Return [x, y] of the center of cell containing provided text 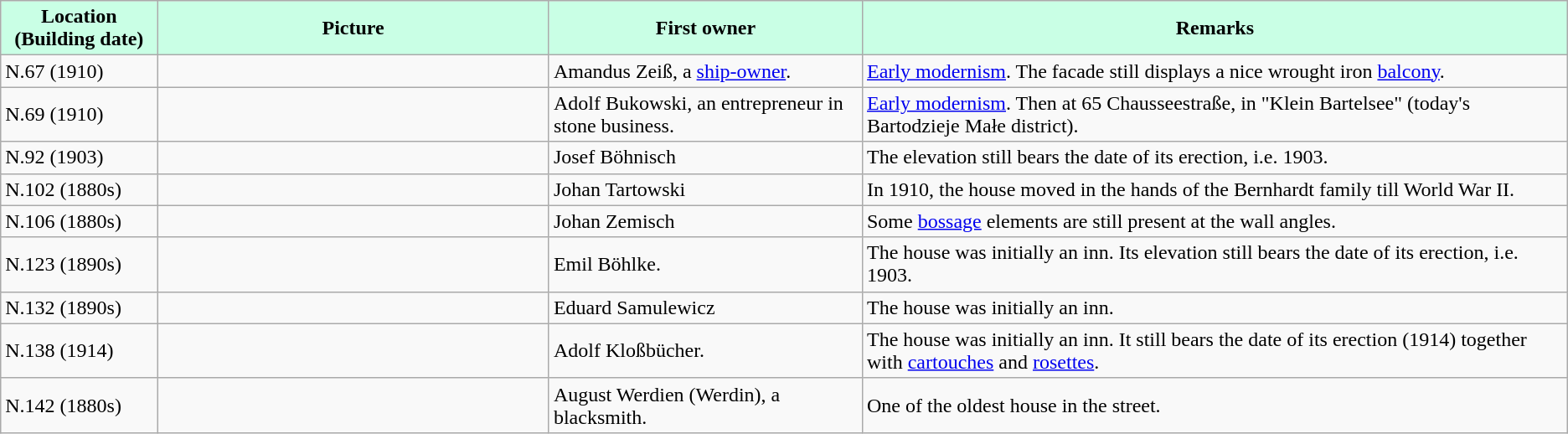
N.138 (1914) [79, 350]
N.142 (1880s) [79, 406]
The elevation still bears the date of its erection, i.e. 1903. [1215, 158]
Early modernism. Then at 65 Chausseestraße, in "Klein Bartelsee" (today's Bartodzieje Małe district). [1215, 114]
The house was initially an inn. It still bears the date of its erection (1914) together with cartouches and rosettes. [1215, 350]
N.69 (1910) [79, 114]
August Werdien (Werdin), a blacksmith. [705, 406]
N.132 (1890s) [79, 307]
Early modernism. The facade still displays a nice wrought iron balcony. [1215, 71]
Adolf Kloßbücher. [705, 350]
N.123 (1890s) [79, 265]
Adolf Bukowski, an entrepreneur in stone business. [705, 114]
Johan Tartowski [705, 189]
N.102 (1880s) [79, 189]
Location (Building date) [79, 28]
N.92 (1903) [79, 158]
Remarks [1215, 28]
Emil Böhlke. [705, 265]
Some bossage elements are still present at the wall angles. [1215, 221]
First owner [705, 28]
One of the oldest house in the street. [1215, 406]
Johan Zemisch [705, 221]
Amandus Zeiß, a ship-owner. [705, 71]
In 1910, the house moved in the hands of the Bernhardt family till World War II. [1215, 189]
Josef Böhnisch [705, 158]
N.106 (1880s) [79, 221]
N.67 (1910) [79, 71]
Eduard Samulewicz [705, 307]
Picture [353, 28]
The house was initially an inn. Its elevation still bears the date of its erection, i.e. 1903. [1215, 265]
The house was initially an inn. [1215, 307]
